Identify which cell holds the provided text, then report its (X, Y) central coordinate. 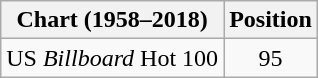
Position (271, 20)
95 (271, 58)
Chart (1958–2018) (112, 20)
US Billboard Hot 100 (112, 58)
